Pinpoint the cell where the given text exists, returning its [x, y] midpoint coordinate. 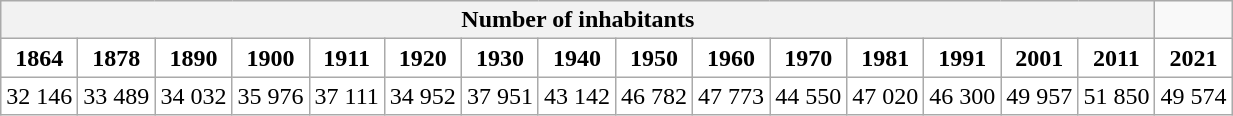
46 782 [654, 96]
47 020 [886, 96]
1950 [654, 58]
51 850 [1116, 96]
1991 [962, 58]
Number of inhabitants [578, 20]
47 773 [732, 96]
32 146 [40, 96]
46 300 [962, 96]
2011 [1116, 58]
1970 [808, 58]
37 951 [500, 96]
2001 [1040, 58]
1960 [732, 58]
33 489 [116, 96]
34 952 [422, 96]
1940 [576, 58]
1911 [346, 58]
1981 [886, 58]
1930 [500, 58]
49 957 [1040, 96]
43 142 [576, 96]
1878 [116, 58]
37 111 [346, 96]
1864 [40, 58]
1900 [270, 58]
1920 [422, 58]
34 032 [194, 96]
1890 [194, 58]
35 976 [270, 96]
49 574 [1194, 96]
2021 [1194, 58]
44 550 [808, 96]
